Locate the cell with the specified text and output its (x, y) center coordinate. 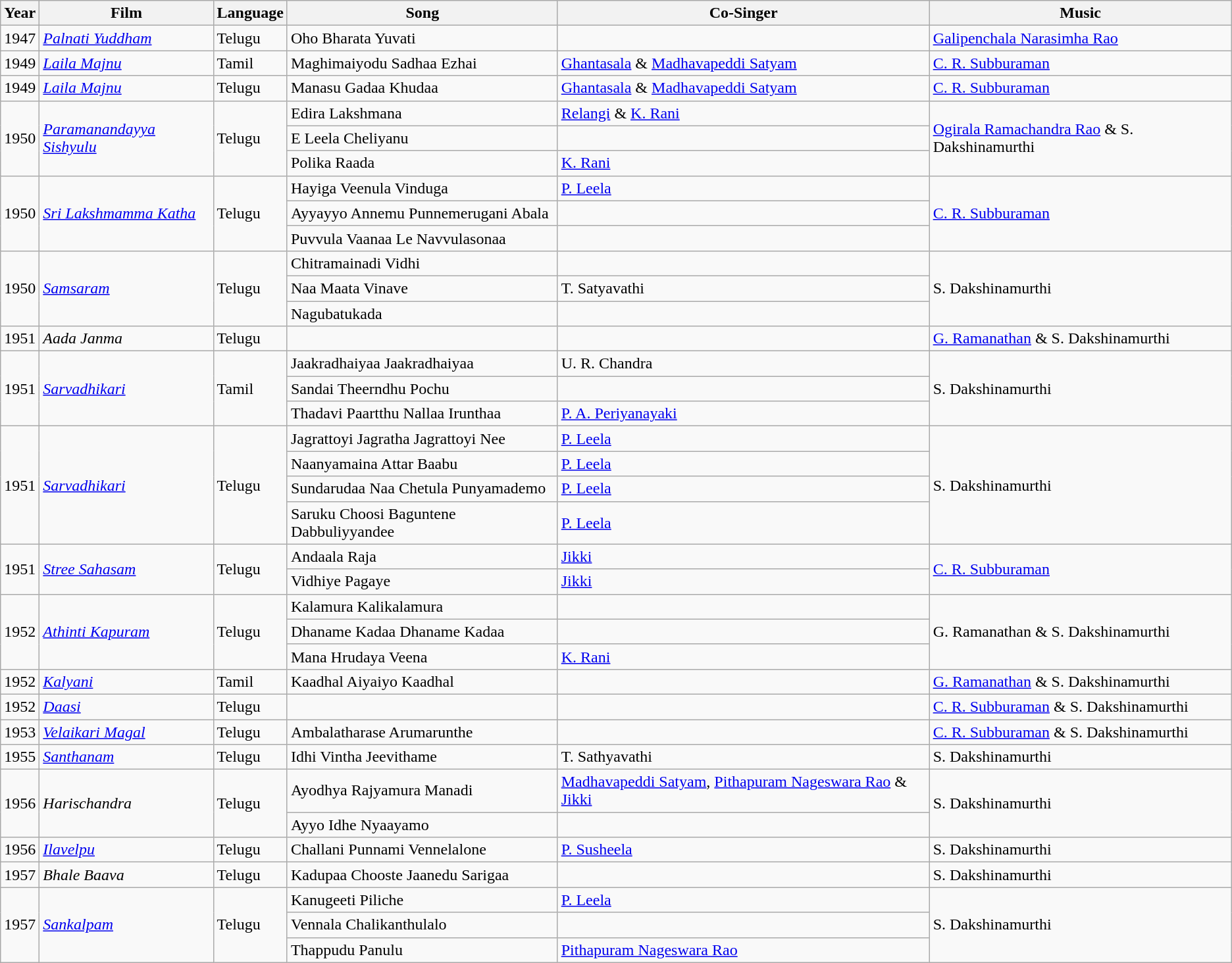
Hayiga Veenula Vinduga (423, 188)
Music (1081, 13)
Nagubatukada (423, 314)
Kalamura Kalikalamura (423, 606)
Kadupaa Chooste Jaanedu Sarigaa (423, 875)
Manasu Gadaa Khudaa (423, 88)
Co-Singer (744, 13)
Ambalatharase Arumarunthe (423, 732)
Naanyamaina Attar Baabu (423, 464)
Dhaname Kadaa Dhaname Kadaa (423, 631)
U. R. Chandra (744, 364)
Velaikari Magal (126, 732)
Santhanam (126, 757)
Idhi Vintha Jeevithame (423, 757)
Polika Raada (423, 163)
Song (423, 13)
Harischandra (126, 804)
Kanugeeti Piliche (423, 900)
Kaadhal Aiyaiyo Kaadhal (423, 681)
Paramanandayya Sishyulu (126, 138)
Vidhiye Pagaye (423, 581)
Daasi (126, 706)
Samsaram (126, 288)
Sundarudaa Naa Chetula Punyamademo (423, 489)
Sri Lakshmamma Katha (126, 213)
E Leela Cheliyanu (423, 138)
Vennala Chalikanthulalo (423, 925)
Mana Hrudaya Veena (423, 656)
Madhavapeddi Satyam, Pithapuram Nageswara Rao & Jikki (744, 791)
Ogirala Ramachandra Rao & S. Dakshinamurthi (1081, 138)
Challani Punnami Vennelalone (423, 850)
Aada Janma (126, 339)
Saruku Choosi Baguntene Dabbuliyyandee (423, 522)
Maghimaiyodu Sadhaa Ezhai (423, 63)
Edira Lakshmana (423, 113)
Puvvula Vaanaa Le Navvulasonaa (423, 238)
Palnati Yuddham (126, 38)
Jagrattoyi Jagratha Jagrattoyi Nee (423, 439)
Chitramainadi Vidhi (423, 263)
Stree Sahasam (126, 569)
Jaakradhaiyaa Jaakradhaiyaa (423, 364)
Ayyayyo Annemu Punnemerugani Abala (423, 213)
Naa Maata Vinave (423, 288)
Bhale Baava (126, 875)
Andaala Raja (423, 556)
P. Susheela (744, 850)
Ayyo Idhe Nyaayamo (423, 825)
1953 (20, 732)
Ayodhya Rajyamura Manadi (423, 791)
Galipenchala Narasimha Rao (1081, 38)
P. A. Periyanayaki (744, 414)
Sandai Theerndhu Pochu (423, 389)
Thappudu Panulu (423, 950)
Athinti Kapuram (126, 631)
T. Satyavathi (744, 288)
Pithapuram Nageswara Rao (744, 950)
Oho Bharata Yuvati (423, 38)
Film (126, 13)
T. Sathyavathi (744, 757)
Language (250, 13)
Thadavi Paartthu Nallaa Irunthaa (423, 414)
Ilavelpu (126, 850)
Relangi & K. Rani (744, 113)
Kalyani (126, 681)
1955 (20, 757)
Year (20, 13)
Sankalpam (126, 925)
1947 (20, 38)
